Find where the given text appears and provide that cell's center as (X, Y) coordinate. 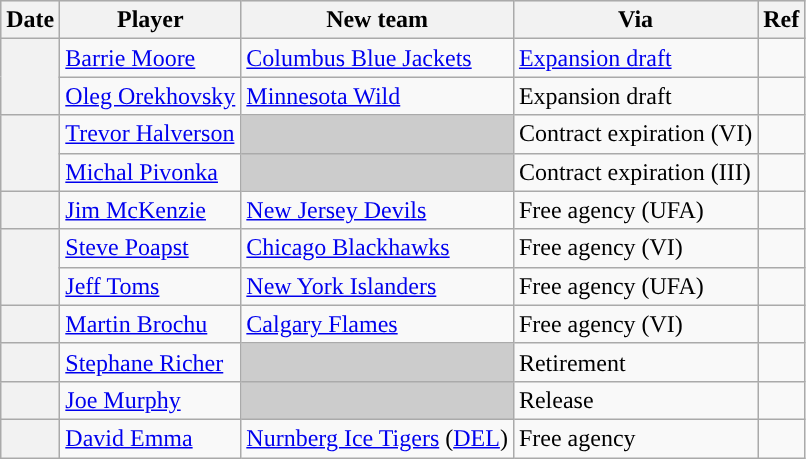
Michal Pivonka (150, 172)
Release (635, 400)
Player (150, 20)
Jim McKenzie (150, 210)
Stephane Richer (150, 362)
Free agency (635, 438)
New team (378, 20)
Retirement (635, 362)
Steve Poapst (150, 248)
Columbus Blue Jackets (378, 58)
Chicago Blackhawks (378, 248)
Martin Brochu (150, 324)
Via (635, 20)
Date (30, 20)
Contract expiration (III) (635, 172)
Joe Murphy (150, 400)
Ref (782, 20)
Oleg Orekhovsky (150, 96)
Contract expiration (VI) (635, 134)
Nurnberg Ice Tigers (DEL) (378, 438)
Barrie Moore (150, 58)
Minnesota Wild (378, 96)
David Emma (150, 438)
Jeff Toms (150, 286)
Calgary Flames (378, 324)
Trevor Halverson (150, 134)
New Jersey Devils (378, 210)
New York Islanders (378, 286)
